Search for the cell housing the specified text and yield its (x, y) center coordinate. 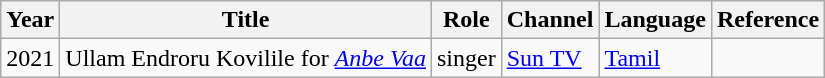
Reference (768, 20)
Sun TV (550, 58)
Year (30, 20)
Ullam Endroru Kovilile for Anbe Vaa (246, 58)
Channel (550, 20)
2021 (30, 58)
Tamil (655, 58)
Language (655, 20)
Title (246, 20)
Role (466, 20)
singer (466, 58)
